Output the (X, Y) coordinate of the center of the cell containing the given text.  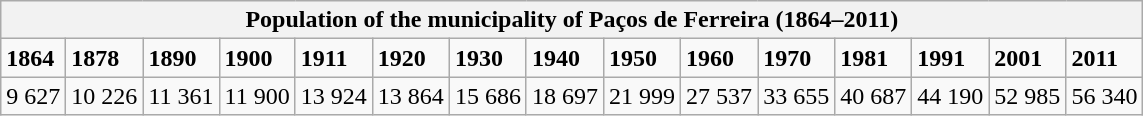
13 924 (334, 96)
1900 (257, 58)
1960 (720, 58)
15 686 (488, 96)
10 226 (104, 96)
27 537 (720, 96)
Population of the municipality of Paços de Ferreira (1864–2011) (572, 20)
33 655 (796, 96)
1864 (34, 58)
18 697 (564, 96)
1991 (950, 58)
52 985 (1028, 96)
56 340 (1104, 96)
1940 (564, 58)
44 190 (950, 96)
11 900 (257, 96)
2011 (1104, 58)
9 627 (34, 96)
1911 (334, 58)
1920 (410, 58)
1970 (796, 58)
1930 (488, 58)
11 361 (181, 96)
1878 (104, 58)
13 864 (410, 96)
40 687 (874, 96)
2001 (1028, 58)
1981 (874, 58)
21 999 (642, 96)
1890 (181, 58)
1950 (642, 58)
